Provide the [X, Y] coordinate of the cell's center where the given text is located.  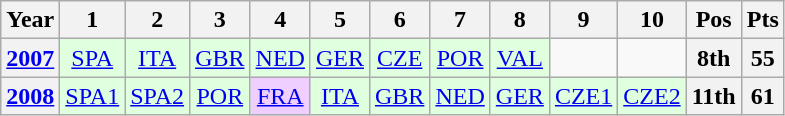
7 [460, 20]
VAL [520, 58]
8th [714, 58]
2 [158, 20]
Pos [714, 20]
1 [92, 20]
11th [714, 96]
SPA2 [158, 96]
6 [399, 20]
CZE2 [652, 96]
2007 [30, 58]
CZE1 [583, 96]
SPA1 [92, 96]
Year [30, 20]
FRA [280, 96]
61 [762, 96]
4 [280, 20]
8 [520, 20]
Pts [762, 20]
10 [652, 20]
2008 [30, 96]
CZE [399, 58]
55 [762, 58]
SPA [92, 58]
9 [583, 20]
3 [220, 20]
5 [340, 20]
